Pinpoint the cell where the given text exists, returning its [x, y] midpoint coordinate. 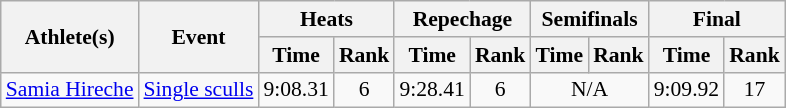
9:08.31 [296, 90]
Final [717, 19]
Event [199, 36]
N/A [589, 90]
Heats [326, 19]
9:28.41 [432, 90]
9:09.92 [686, 90]
Repechage [462, 19]
Samia Hireche [70, 90]
Single sculls [199, 90]
17 [754, 90]
Athlete(s) [70, 36]
Semifinals [589, 19]
